Capture the cell that displays the provided text and extract its [X, Y] central coordinate. 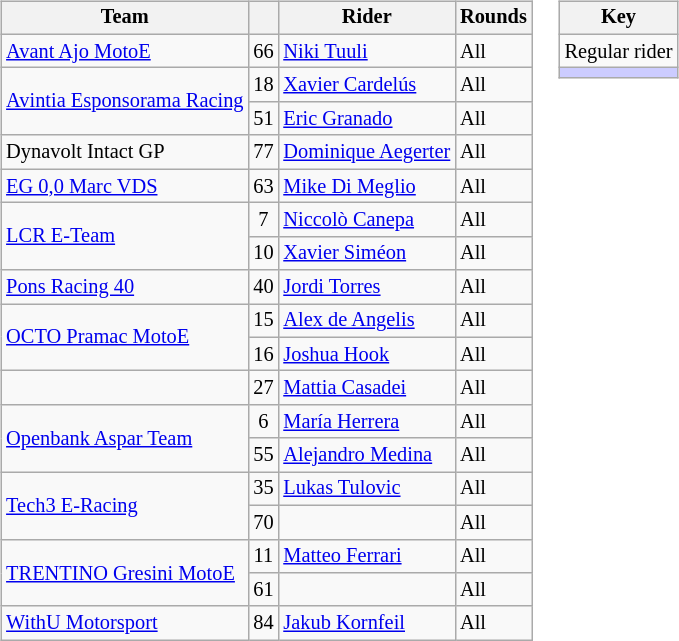
7 [263, 220]
Rounds [494, 18]
70 [263, 522]
Alejandro Medina [366, 455]
Rider [366, 18]
Joshua Hook [366, 354]
OCTO Pramac MotoE [124, 338]
Matteo Ferrari [366, 556]
Regular rider [619, 51]
Jakub Kornfeil [366, 623]
Tech3 E-Racing [124, 506]
6 [263, 422]
40 [263, 287]
63 [263, 186]
Niki Tuuli [366, 51]
Pons Racing 40 [124, 287]
27 [263, 388]
61 [263, 590]
Avintia Esponsorama Racing [124, 102]
Mike Di Meglio [366, 186]
Mattia Casadei [366, 388]
10 [263, 253]
Niccolò Canepa [366, 220]
LCR E-Team [124, 236]
Dynavolt Intact GP [124, 152]
51 [263, 119]
Key [619, 18]
WithU Motorsport [124, 623]
Xavier Siméon [366, 253]
Xavier Cardelús [366, 85]
Dominique Aegerter [366, 152]
Jordi Torres [366, 287]
11 [263, 556]
Avant Ajo MotoE [124, 51]
Lukas Tulovic [366, 489]
15 [263, 321]
María Herrera [366, 422]
18 [263, 85]
Eric Granado [366, 119]
Team [124, 18]
16 [263, 354]
EG 0,0 Marc VDS [124, 186]
77 [263, 152]
84 [263, 623]
Alex de Angelis [366, 321]
TRENTINO Gresini MotoE [124, 572]
35 [263, 489]
66 [263, 51]
55 [263, 455]
Openbank Aspar Team [124, 438]
